Pinpoint the cell where the given text exists, returning its (x, y) midpoint coordinate. 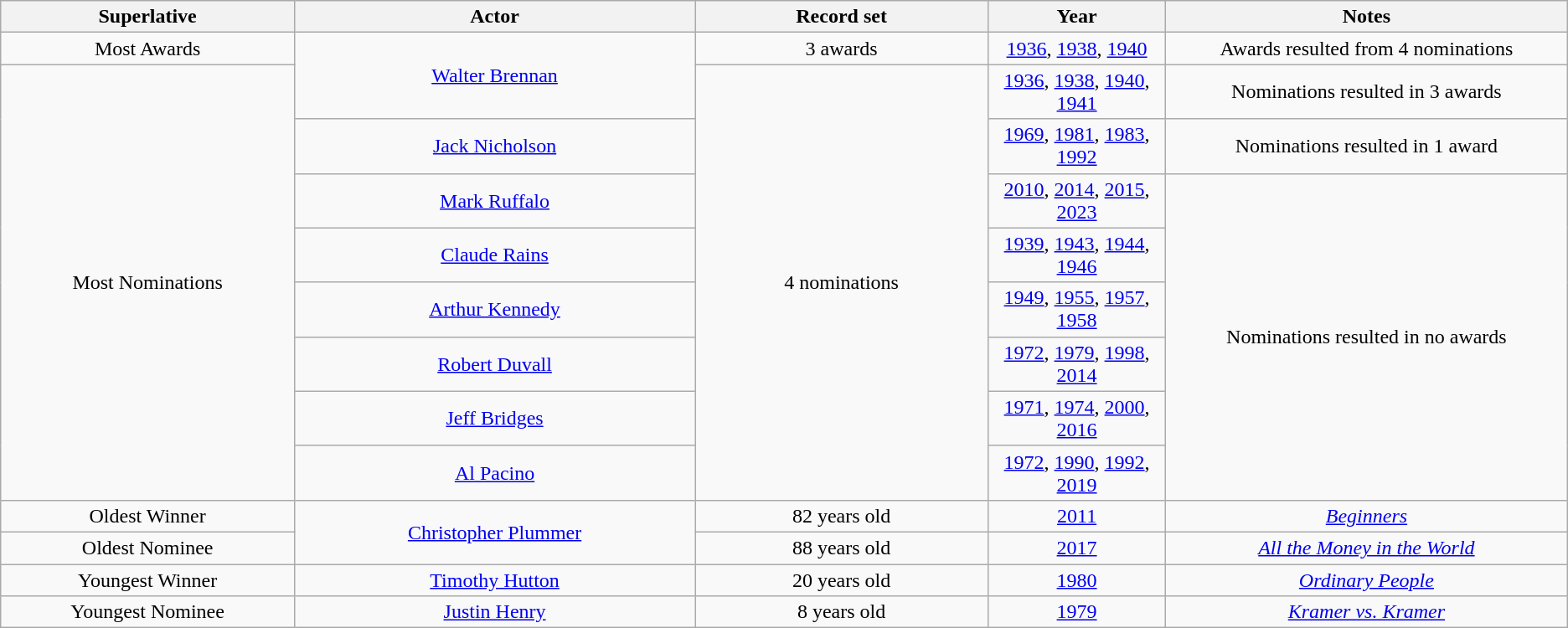
1980 (1077, 580)
1972, 1990, 1992, 2019 (1077, 472)
Notes (1367, 17)
Oldest Nominee (147, 548)
82 years old (842, 516)
Nominations resulted in 1 award (1367, 146)
4 nominations (842, 282)
Awards resulted from 4 nominations (1367, 49)
Kramer vs. Kramer (1367, 612)
20 years old (842, 580)
2017 (1077, 548)
Claude Rains (494, 255)
1979 (1077, 612)
1971, 1974, 2000, 2016 (1077, 419)
Justin Henry (494, 612)
3 awards (842, 49)
Beginners (1367, 516)
Ordinary People (1367, 580)
88 years old (842, 548)
1949, 1955, 1957, 1958 (1077, 310)
Superlative (147, 17)
Christopher Plummer (494, 532)
Oldest Winner (147, 516)
Walter Brennan (494, 75)
2011 (1077, 516)
Nominations resulted in 3 awards (1367, 92)
1972, 1979, 1998, 2014 (1077, 363)
Most Awards (147, 49)
Jeff Bridges (494, 419)
Youngest Winner (147, 580)
Al Pacino (494, 472)
1936, 1938, 1940, 1941 (1077, 92)
Record set (842, 17)
Timothy Hutton (494, 580)
1936, 1938, 1940 (1077, 49)
Youngest Nominee (147, 612)
Year (1077, 17)
8 years old (842, 612)
Mark Ruffalo (494, 201)
1939, 1943, 1944, 1946 (1077, 255)
Arthur Kennedy (494, 310)
Jack Nicholson (494, 146)
Nominations resulted in no awards (1367, 337)
1969, 1981, 1983, 1992 (1077, 146)
All the Money in the World (1367, 548)
Most Nominations (147, 282)
2010, 2014, 2015, 2023 (1077, 201)
Actor (494, 17)
Robert Duvall (494, 363)
